Search for the cell housing the specified text and yield its [x, y] center coordinate. 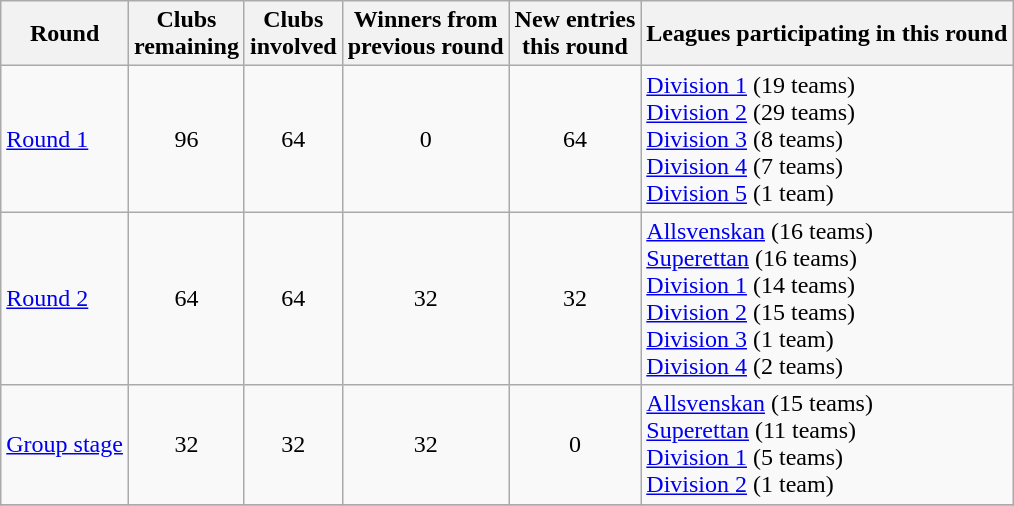
Leagues participating in this round [827, 34]
Round 2 [65, 298]
Winners fromprevious round [426, 34]
Round 1 [65, 139]
Round [65, 34]
Allsvenskan (15 teams)Superettan (11 teams) Division 1 (5 teams)Division 2 (1 team) [827, 444]
Allsvenskan (16 teams)Superettan (16 teams) Division 1 (14 teams)Division 2 (15 teams)Division 3 (1 team)Division 4 (2 teams) [827, 298]
Clubsremaining [186, 34]
96 [186, 139]
Group stage [65, 444]
Division 1 (19 teams)Division 2 (29 teams)Division 3 (8 teams)Division 4 (7 teams)Division 5 (1 team) [827, 139]
New entriesthis round [575, 34]
Clubsinvolved [293, 34]
